From the cell containing the given text, extract its center point as (X, Y) coordinate. 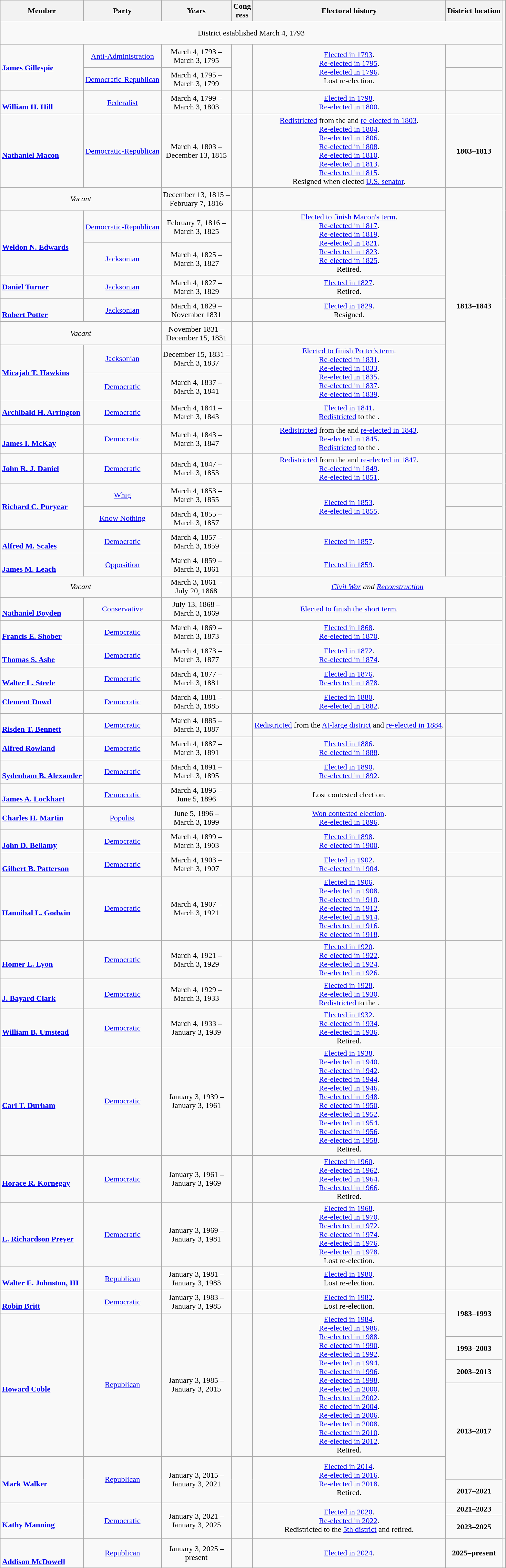
Carl T. Durham (42, 1101)
Member (42, 11)
January 3, 1939 –January 3, 1961 (197, 1101)
Elected in 1906.Re-elected in 1908.Re-elected in 1910.Re-elected in 1912.Re-elected in 1914.Re-elected in 1916.Re-elected in 1918. (349, 908)
Populist (122, 818)
December 15, 1831 –March 3, 1837 (197, 359)
Thomas S. Ashe (42, 655)
Walter E. Johnston, III (42, 1279)
Micajah T. Hawkins (42, 373)
Nathaniel Macon (42, 151)
Conservative (122, 609)
Robin Britt (42, 1302)
February 7, 1816 –March 3, 1825 (197, 227)
March 4, 1873 –March 3, 1877 (197, 655)
Daniel Turner (42, 287)
March 4, 1895 –June 5, 1896 (197, 795)
Mark Walker (42, 1480)
Elected in 1960.Re-elected in 1962.Re-elected in 1964.Re-elected in 1966.Retired. (349, 1179)
Elected in 1880.Re-elected in 1882. (349, 702)
Elected in 1827.Retired. (349, 287)
December 13, 1815 –February 7, 1816 (197, 199)
Nathaniel Boyden (42, 609)
Archibald H. Arrington (42, 412)
March 4, 1847 –March 3, 1853 (197, 468)
Federalist (122, 103)
Elected to finish Potter's term.Re-elected in 1831.Re-elected in 1833.Re-elected in 1835.Re-elected in 1837.Re-elected in 1839. (349, 373)
Alfred Rowland (42, 748)
January 3, 2015 –January 3, 2021 (197, 1480)
Richard C. Puryear (42, 507)
1813–1843 (474, 306)
Elected in 1868.Re-elected in 1870. (349, 632)
Sydenham B. Alexander (42, 771)
Howard Coble (42, 1385)
Homer L. Lyon (42, 960)
Elected in 1857. (349, 541)
Know Nothing (122, 518)
Elected in 1793.Re-elected in 1795.Re-elected in 1796.Lost re-election. (349, 68)
1983–1993 (474, 1313)
Addison McDowell (42, 1553)
January 3, 1981 –January 3, 1983 (197, 1279)
March 4, 1803 –December 13, 1815 (197, 151)
William B. Umstead (42, 1028)
March 4, 1793 –March 3, 1795 (197, 56)
Kathy Manning (42, 1521)
William H. Hill (42, 103)
January 3, 1983 –January 3, 1985 (197, 1302)
March 4, 1877 –March 3, 1881 (197, 678)
Walter L. Steele (42, 678)
Elected in 2020.Re-elected in 2022.Redistricted to the 5th district and retired. (349, 1521)
January 3, 2021 –January 3, 2025 (197, 1521)
Redistricted from the At-large district and re-elected in 1884. (349, 725)
Alfred M. Scales (42, 541)
Elected in 1932.Re-elected in 1934.Re-elected in 1936.Retired. (349, 1028)
J. Bayard Clark (42, 994)
January 3, 1985 –January 3, 2015 (197, 1385)
1993–2003 (474, 1348)
July 13, 1868 –March 3, 1869 (197, 609)
2021–2023 (474, 1509)
John R. J. Daniel (42, 468)
Elected in 1876.Re-elected in 1878. (349, 678)
Won contested election.Re-elected in 1896. (349, 818)
Redistricted from the and re-elected in 1847.Re-elected in 1849.Re-elected in 1851. (349, 468)
November 1831 –December 15, 1831 (197, 333)
Elected in 1898.Re-elected in 1900. (349, 841)
Elected in 1982.Lost re-election. (349, 1302)
March 4, 1843 –March 3, 1847 (197, 439)
March 4, 1899 –March 3, 1903 (197, 841)
January 3, 2025 –present (197, 1553)
Elected in 1841.Redistricted to the . (349, 412)
March 4, 1903 –March 3, 1907 (197, 864)
March 4, 1887 –March 3, 1891 (197, 748)
Charles H. Martin (42, 818)
Clement Dowd (42, 702)
March 4, 1829 –November 1831 (197, 310)
2003–2013 (474, 1372)
Elected to finish Macon's term.Re-elected in 1817.Re-elected in 1819.Re-elected in 1821.Re-elected in 1823.Re-elected in 1825.Retired. (349, 243)
Elected in 1928.Re-elected in 1930.Redistricted to the . (349, 994)
Years (197, 11)
Redistricted from the and re-elected in 1843.Re-elected in 1845. Redistricted to the . (349, 439)
Elected in 1798.Re-elected in 1800. (349, 103)
Whig (122, 495)
March 4, 1929 –March 3, 1933 (197, 994)
2025–present (474, 1553)
March 4, 1825 –March 3, 1827 (197, 259)
Risden T. Bennett (42, 725)
March 4, 1853 –March 3, 1855 (197, 495)
Elected in 1968.Re-elected in 1970.Re-elected in 1972.Re-elected in 1974.Re-elected in 1976.Re-elected in 1978.Lost re-election. (349, 1235)
March 4, 1827 –March 3, 1829 (197, 287)
Elected in 1890.Re-elected in 1892. (349, 771)
January 3, 1961 –January 3, 1969 (197, 1179)
June 5, 1896 –March 3, 1899 (197, 818)
March 4, 1881 –March 3, 1885 (197, 702)
March 4, 1921 –March 3, 1929 (197, 960)
2023–2025 (474, 1527)
Francis E. Shober (42, 632)
Civil War and Reconstruction (378, 587)
Party (122, 11)
March 4, 1841 –March 3, 1843 (197, 412)
Elected in 1886.Re-elected in 1888. (349, 748)
January 3, 1969 –January 3, 1981 (197, 1235)
Elected in 1829.Resigned. (349, 310)
Electoral history (349, 11)
Robert Potter (42, 310)
Opposition (122, 565)
2013–2017 (474, 1431)
John D. Bellamy (42, 841)
Elected in 1872.Re-elected in 1874. (349, 655)
Lost contested election. (349, 795)
Elected to finish the short term. (349, 609)
March 4, 1907 –March 3, 1921 (197, 908)
James I. McKay (42, 439)
Elected in 1980.Lost re-election. (349, 1279)
Elected in 1859. (349, 565)
March 4, 1795 –March 3, 1799 (197, 79)
March 3, 1861 –July 20, 1868 (197, 587)
Horace R. Kornegay (42, 1179)
March 4, 1891 –March 3, 1895 (197, 771)
District established March 4, 1793 (251, 33)
March 4, 1885 –March 3, 1887 (197, 725)
Congress (242, 11)
March 4, 1837 –March 3, 1841 (197, 387)
Elected in 2014.Re-elected in 2016.Re-elected in 2018.Retired. (349, 1480)
March 4, 1855 –March 3, 1857 (197, 518)
James M. Leach (42, 565)
Elected in 1902.Re-elected in 1904. (349, 864)
Anti-Administration (122, 56)
Elected in 1920.Re-elected in 1922.Re-elected in 1924.Re-elected in 1926. (349, 960)
1803–1813 (474, 151)
James Gillespie (42, 68)
March 4, 1859 –March 3, 1861 (197, 565)
Elected in 2024. (349, 1553)
James A. Lockhart (42, 795)
March 4, 1799 –March 3, 1803 (197, 103)
Weldon N. Edwards (42, 243)
Gilbert B. Patterson (42, 864)
March 4, 1857 –March 3, 1859 (197, 541)
District location (474, 11)
L. Richardson Preyer (42, 1235)
March 4, 1933 –January 3, 1939 (197, 1028)
Hannibal L. Godwin (42, 908)
2017–2021 (474, 1491)
March 4, 1869 –March 3, 1873 (197, 632)
Elected in 1853.Re-elected in 1855. (349, 507)
